For the text-containing cell, return its midpoint in [x, y] coordinate format. 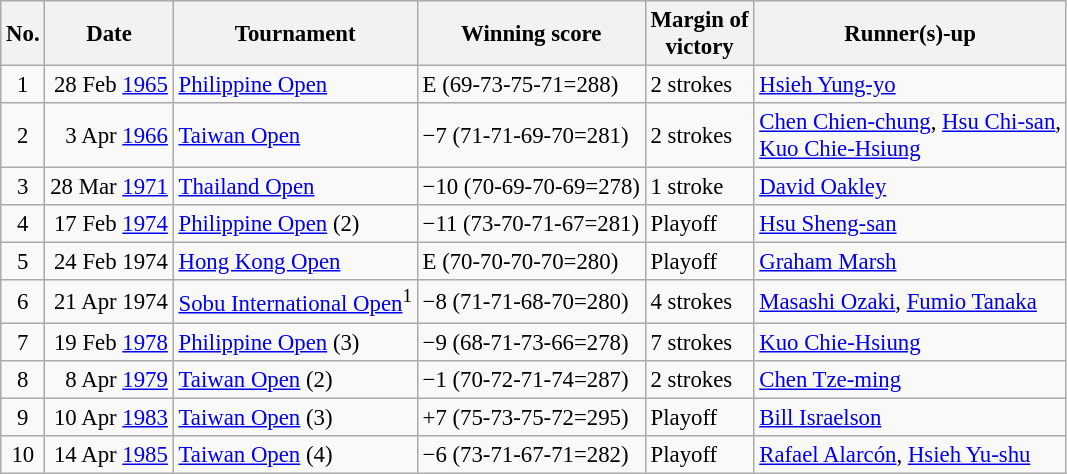
No. [23, 34]
28 Feb 1965 [109, 85]
Thailand Open [295, 187]
−8 (71-71-68-70=280) [531, 301]
−7 (71-71-69-70=281) [531, 136]
3 Apr 1966 [109, 136]
19 Feb 1978 [109, 342]
E (69-73-75-71=288) [531, 85]
7 strokes [700, 342]
8 Apr 1979 [109, 379]
David Oakley [910, 187]
21 Apr 1974 [109, 301]
8 [23, 379]
2 [23, 136]
9 [23, 417]
14 Apr 1985 [109, 454]
Hong Kong Open [295, 262]
Philippine Open [295, 85]
−11 (73-70-71-67=281) [531, 224]
Margin ofvictory [700, 34]
Graham Marsh [910, 262]
−6 (73-71-67-71=282) [531, 454]
+7 (75-73-75-72=295) [531, 417]
Taiwan Open (2) [295, 379]
Hsieh Yung-yo [910, 85]
Philippine Open (2) [295, 224]
Chen Chien-chung, Hsu Chi-san, Kuo Chie-Hsiung [910, 136]
Rafael Alarcón, Hsieh Yu-shu [910, 454]
24 Feb 1974 [109, 262]
7 [23, 342]
17 Feb 1974 [109, 224]
1 stroke [700, 187]
10 [23, 454]
Hsu Sheng-san [910, 224]
Masashi Ozaki, Fumio Tanaka [910, 301]
Taiwan Open [295, 136]
−10 (70-69-70-69=278) [531, 187]
E (70-70-70-70=280) [531, 262]
Taiwan Open (4) [295, 454]
−9 (68-71-73-66=278) [531, 342]
Date [109, 34]
4 strokes [700, 301]
3 [23, 187]
4 [23, 224]
1 [23, 85]
Tournament [295, 34]
Chen Tze-ming [910, 379]
Winning score [531, 34]
Bill Israelson [910, 417]
−1 (70-72-71-74=287) [531, 379]
6 [23, 301]
Philippine Open (3) [295, 342]
10 Apr 1983 [109, 417]
Taiwan Open (3) [295, 417]
Kuo Chie-Hsiung [910, 342]
28 Mar 1971 [109, 187]
Sobu International Open1 [295, 301]
Runner(s)-up [910, 34]
5 [23, 262]
